Output the [X, Y] coordinate of the center of the cell containing the given text.  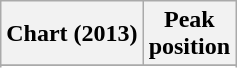
Peakposition [189, 34]
Chart (2013) [72, 34]
